For the text-containing cell, return its midpoint in [x, y] coordinate format. 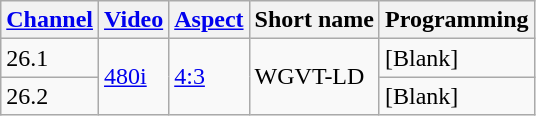
26.2 [50, 96]
WGVT-LD [314, 77]
Programming [456, 20]
Video [134, 20]
26.1 [50, 58]
480i [134, 77]
Channel [50, 20]
Aspect [209, 20]
Short name [314, 20]
4:3 [209, 77]
